For the text-containing cell, return its midpoint in (X, Y) coordinate format. 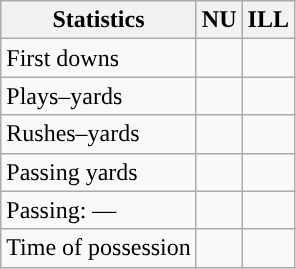
Statistics (99, 20)
ILL (268, 20)
Passing: –– (99, 210)
Time of possession (99, 248)
Plays–yards (99, 96)
NU (219, 20)
First downs (99, 58)
Rushes–yards (99, 134)
Passing yards (99, 172)
